Locate the cell with the specified text and output its (x, y) center coordinate. 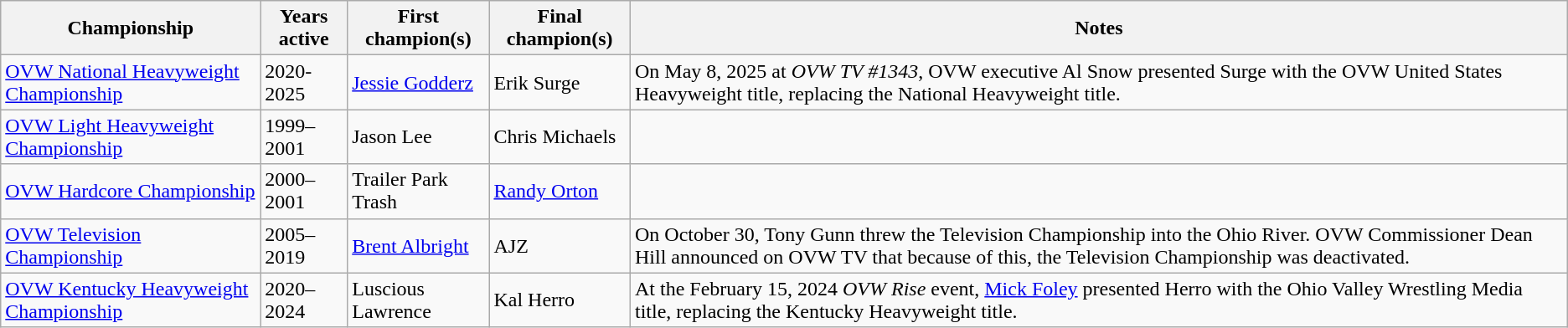
1999–2001 (304, 137)
First champion(s) (419, 28)
Years active (304, 28)
AJZ (560, 246)
2000–2001 (304, 191)
OVW Hardcore Championship (131, 191)
OVW Television Championship (131, 246)
Randy Orton (560, 191)
Championship (131, 28)
2020–2024 (304, 300)
Brent Albright (419, 246)
Kal Herro (560, 300)
Final champion(s) (560, 28)
OVW Kentucky Heavyweight Championship (131, 300)
2020-2025 (304, 82)
Notes (1099, 28)
Jason Lee (419, 137)
2005–2019 (304, 246)
OVW National Heavyweight Championship (131, 82)
Jessie Godderz (419, 82)
OVW Light Heavyweight Championship (131, 137)
Luscious Lawrence (419, 300)
Trailer Park Trash (419, 191)
Chris Michaels (560, 137)
Erik Surge (560, 82)
